Locate the cell with the specified text and output its (X, Y) center coordinate. 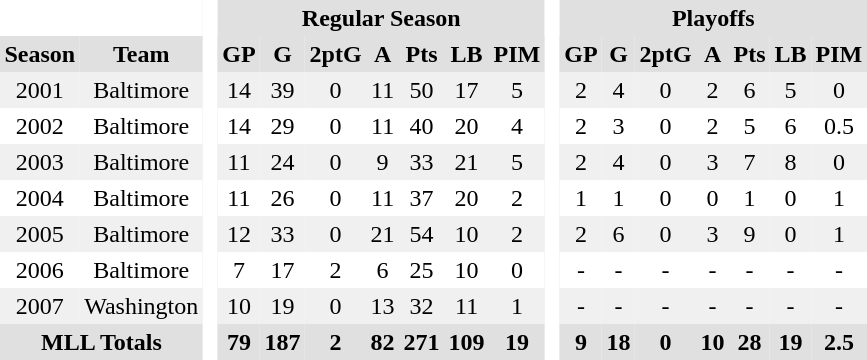
MLL Totals (102, 342)
Season (40, 54)
Playoffs (714, 18)
Team (142, 54)
26 (282, 198)
2007 (40, 306)
18 (618, 342)
2006 (40, 270)
0.5 (839, 126)
54 (422, 234)
2001 (40, 90)
29 (282, 126)
12 (239, 234)
109 (466, 342)
8 (790, 162)
82 (382, 342)
39 (282, 90)
2003 (40, 162)
2005 (40, 234)
2004 (40, 198)
2002 (40, 126)
25 (422, 270)
Regular Season (382, 18)
50 (422, 90)
24 (282, 162)
32 (422, 306)
271 (422, 342)
Washington (142, 306)
40 (422, 126)
28 (750, 342)
2.5 (839, 342)
187 (282, 342)
37 (422, 198)
79 (239, 342)
13 (382, 306)
